Identify which cell holds the provided text, then report its [X, Y] central coordinate. 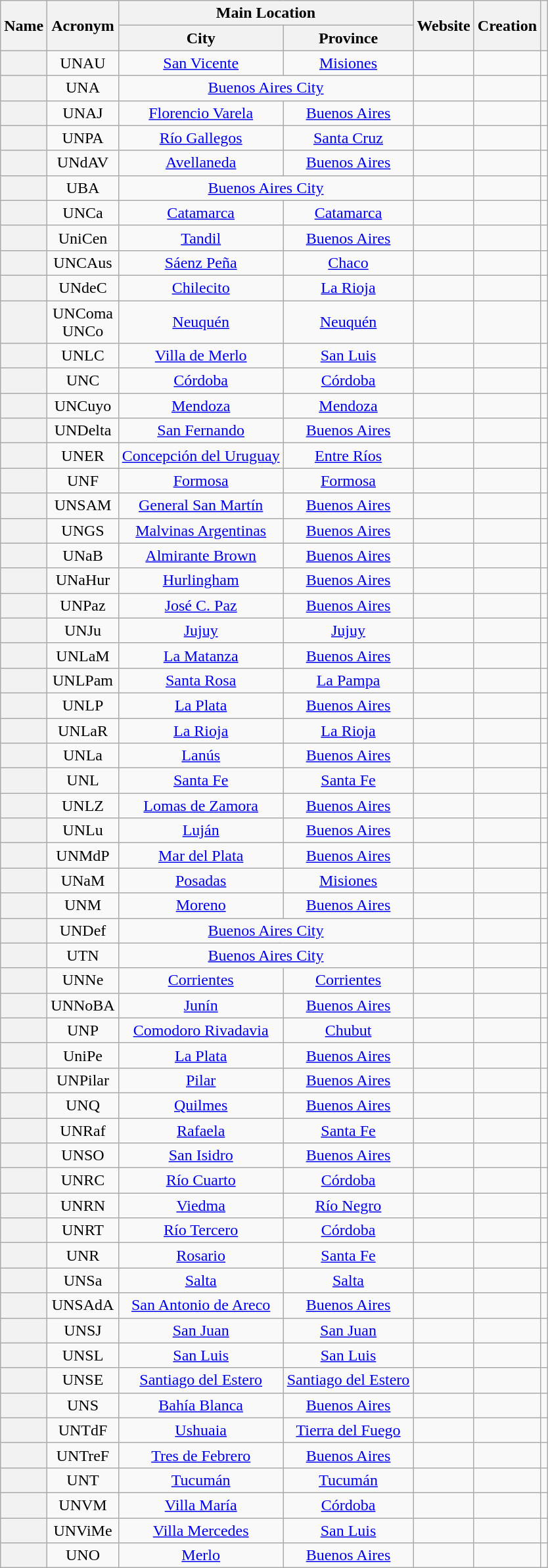
Santa Rosa [201, 680]
UNRT [83, 1230]
UNaM [83, 881]
Creation [507, 26]
UNT [83, 1480]
Río Tercero [201, 1230]
UNViMe [83, 1531]
Viedma [201, 1206]
UNLPam [83, 680]
Chaco [348, 263]
Santa Cruz [348, 138]
General San Martín [201, 506]
UNPilar [83, 1080]
UNCuyo [83, 406]
UNQ [83, 1105]
San Fernando [201, 431]
UNComaUNCo [83, 322]
UNDef [83, 930]
Almirante Brown [201, 555]
UniCen [83, 238]
Entre Ríos [348, 456]
Province [348, 38]
Acronym [83, 26]
UNA [83, 88]
UNaHur [83, 580]
UNTdF [83, 1430]
Avellaneda [201, 163]
UNGS [83, 531]
UNAU [83, 63]
Mar del Plata [201, 856]
José C. Paz [201, 605]
UNLu [83, 831]
San Vicente [201, 63]
UNPA [83, 138]
City [201, 38]
UNdAV [83, 163]
Chilecito [201, 288]
Moreno [201, 905]
Name [24, 26]
UNdeC [83, 288]
UNSAM [83, 506]
UNRN [83, 1206]
UNVM [83, 1505]
UNSJ [83, 1330]
Florencio Varela [201, 113]
Río Negro [348, 1206]
UNLP [83, 705]
Río Gallegos [201, 138]
Pilar [201, 1080]
UNS [83, 1405]
San Isidro [201, 1156]
Ushuaia [201, 1430]
Lanús [201, 756]
La Matanza [201, 655]
UNDelta [83, 431]
UNSa [83, 1280]
Junín [201, 1005]
Posadas [201, 881]
UTN [83, 955]
Comodoro Rivadavia [201, 1030]
Main Location [265, 13]
Luján [201, 831]
UNSE [83, 1380]
UNTreF [83, 1455]
Quilmes [201, 1105]
Website [444, 26]
UNL [83, 781]
Malvinas Argentinas [201, 531]
Bahía Blanca [201, 1405]
UNLa [83, 756]
Villa de Merlo [201, 356]
Rosario [201, 1255]
UNP [83, 1030]
UNLaR [83, 731]
Concepción del Uruguay [201, 456]
UNCAus [83, 263]
UNNe [83, 980]
UNC [83, 381]
UNSL [83, 1355]
UNPaz [83, 605]
La Pampa [348, 680]
Rafaela [201, 1130]
Tres de Febrero [201, 1455]
UNJu [83, 630]
UNCa [83, 213]
San Antonio de Areco [201, 1305]
UNLZ [83, 806]
UNSAdA [83, 1305]
UNLaM [83, 655]
UNSO [83, 1156]
UNO [83, 1556]
UNRaf [83, 1130]
UBA [83, 188]
UNLC [83, 356]
Tandil [201, 238]
Lomas de Zamora [201, 806]
Villa Mercedes [201, 1531]
UNR [83, 1255]
UniPe [83, 1055]
UNM [83, 905]
Chubut [348, 1030]
Tierra del Fuego [348, 1430]
UNER [83, 456]
Sáenz Peña [201, 263]
UNMdP [83, 856]
UNaB [83, 555]
UNAJ [83, 113]
Villa María [201, 1505]
UNRC [83, 1181]
Hurlingham [201, 580]
Merlo [201, 1556]
UNF [83, 481]
UNNoBA [83, 1005]
Río Cuarto [201, 1181]
